Return (X, Y) of the center of cell containing provided text 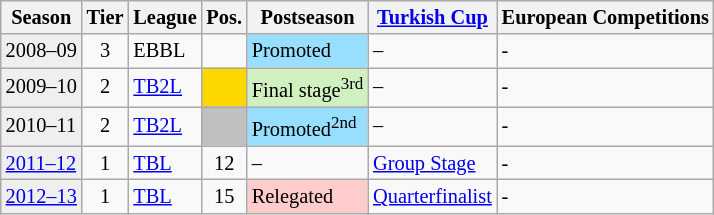
Promoted2nd (308, 126)
European Competitions (606, 17)
Group Stage (432, 163)
Tier (106, 17)
15 (224, 196)
Promoted (308, 51)
2009–10 (42, 88)
Quarterfinalist (432, 196)
Pos. (224, 17)
Final stage3rd (308, 88)
League (164, 17)
12 (224, 163)
Season (42, 17)
2008–09 (42, 51)
Postseason (308, 17)
2010–11 (42, 126)
Relegated (308, 196)
Turkish Cup (432, 17)
3 (106, 51)
EBBL (164, 51)
2012–13 (42, 196)
2011–12 (42, 163)
